Provide the (x, y) coordinate of the cell's center where the given text is located.  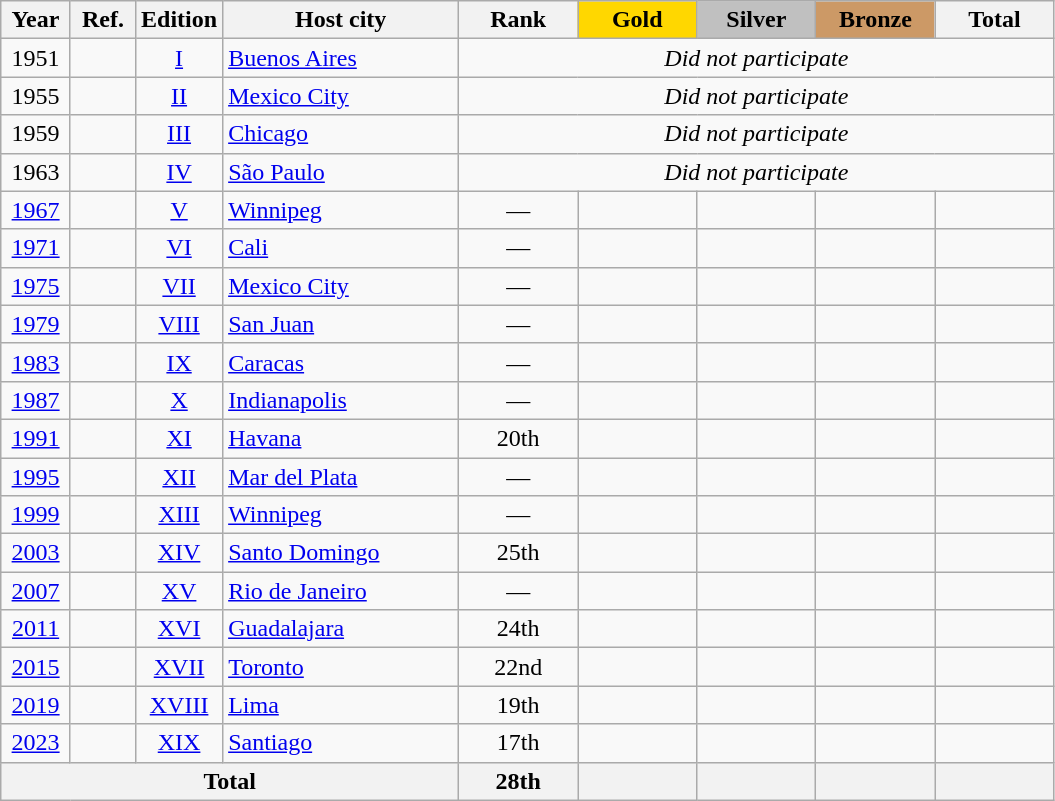
Edition (180, 20)
XVI (180, 629)
2019 (36, 705)
1971 (36, 248)
San Juan (341, 324)
20th (518, 438)
22nd (518, 667)
19th (518, 705)
IX (180, 362)
XI (180, 438)
XIV (180, 553)
Cali (341, 248)
1975 (36, 286)
1983 (36, 362)
São Paulo (341, 172)
II (180, 96)
I (180, 58)
XV (180, 591)
Chicago (341, 134)
III (180, 134)
1987 (36, 400)
XIII (180, 515)
XVII (180, 667)
XVIII (180, 705)
1955 (36, 96)
1951 (36, 58)
1979 (36, 324)
XIX (180, 743)
Guadalajara (341, 629)
IV (180, 172)
Silver (756, 20)
Mar del Plata (341, 477)
Lima (341, 705)
VII (180, 286)
2015 (36, 667)
2003 (36, 553)
X (180, 400)
Havana (341, 438)
V (180, 210)
1963 (36, 172)
1967 (36, 210)
28th (518, 781)
Bronze (876, 20)
VI (180, 248)
Santiago (341, 743)
Rank (518, 20)
2007 (36, 591)
VIII (180, 324)
Indianapolis (341, 400)
2023 (36, 743)
1991 (36, 438)
1995 (36, 477)
25th (518, 553)
Caracas (341, 362)
1959 (36, 134)
17th (518, 743)
24th (518, 629)
Santo Domingo (341, 553)
Ref. (102, 20)
Year (36, 20)
Toronto (341, 667)
Host city (341, 20)
2011 (36, 629)
XII (180, 477)
1999 (36, 515)
Buenos Aires (341, 58)
Gold (638, 20)
Rio de Janeiro (341, 591)
